Detect which cell encompasses the target text, then output its (X, Y) center coordinate. 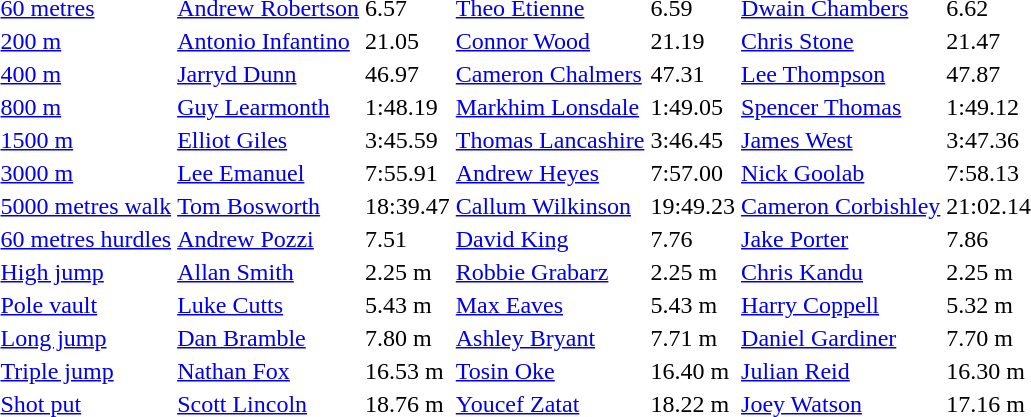
Julian Reid (841, 371)
21.05 (408, 41)
18:39.47 (408, 206)
1:48.19 (408, 107)
Luke Cutts (268, 305)
7.51 (408, 239)
Harry Coppell (841, 305)
Allan Smith (268, 272)
Antonio Infantino (268, 41)
Markhim Lonsdale (550, 107)
7.76 (693, 239)
1:49.05 (693, 107)
Jarryd Dunn (268, 74)
Nick Goolab (841, 173)
7:57.00 (693, 173)
46.97 (408, 74)
16.40 m (693, 371)
Andrew Pozzi (268, 239)
7.71 m (693, 338)
Guy Learmonth (268, 107)
James West (841, 140)
Jake Porter (841, 239)
Connor Wood (550, 41)
Robbie Grabarz (550, 272)
Max Eaves (550, 305)
3:45.59 (408, 140)
Cameron Chalmers (550, 74)
47.31 (693, 74)
Thomas Lancashire (550, 140)
Spencer Thomas (841, 107)
Dan Bramble (268, 338)
7.80 m (408, 338)
Chris Kandu (841, 272)
Ashley Bryant (550, 338)
Tom Bosworth (268, 206)
Tosin Oke (550, 371)
Cameron Corbishley (841, 206)
21.19 (693, 41)
Chris Stone (841, 41)
Elliot Giles (268, 140)
Daniel Gardiner (841, 338)
19:49.23 (693, 206)
Andrew Heyes (550, 173)
3:46.45 (693, 140)
16.53 m (408, 371)
7:55.91 (408, 173)
Lee Emanuel (268, 173)
Nathan Fox (268, 371)
Lee Thompson (841, 74)
Callum Wilkinson (550, 206)
David King (550, 239)
